Find where the given text appears and provide that cell's center as (X, Y) coordinate. 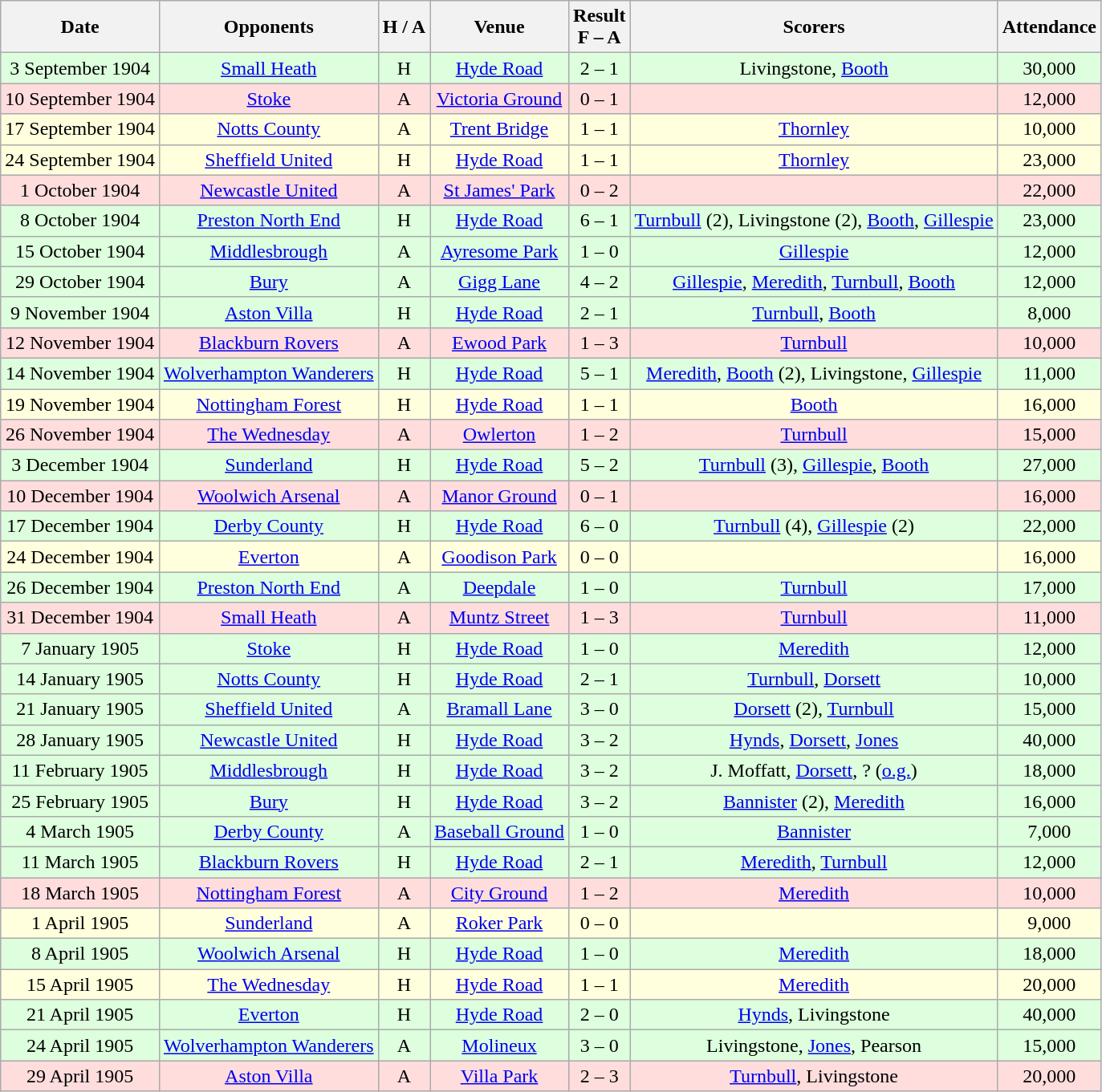
24 April 1905 (80, 1045)
Opponents (268, 27)
0 – 2 (600, 190)
Gillespie (814, 251)
9,000 (1049, 924)
1 April 1905 (80, 924)
St James' Park (499, 190)
2 – 3 (600, 1076)
Manor Ground (499, 496)
12 November 1904 (80, 343)
31 December 1904 (80, 618)
26 November 1904 (80, 435)
H / A (404, 27)
Deepdale (499, 587)
21 April 1905 (80, 1015)
Turnbull (2), Livingstone (2), Booth, Gillespie (814, 221)
ResultF – A (600, 27)
10 September 1904 (80, 99)
Muntz Street (499, 618)
Bannister (814, 831)
4 March 1905 (80, 831)
Livingstone, Booth (814, 68)
26 December 1904 (80, 587)
Roker Park (499, 924)
City Ground (499, 893)
Hynds, Dorsett, Jones (814, 740)
Turnbull (4), Gillespie (2) (814, 526)
Meredith, Booth (2), Livingstone, Gillespie (814, 373)
14 January 1905 (80, 679)
17 December 1904 (80, 526)
Turnbull, Booth (814, 312)
Meredith, Turnbull (814, 862)
25 February 1905 (80, 801)
7 January 1905 (80, 648)
J. Moffatt, Dorsett, ? (o.g.) (814, 770)
Scorers (814, 27)
29 October 1904 (80, 282)
27,000 (1049, 465)
8 April 1905 (80, 954)
Turnbull, Livingstone (814, 1076)
6 – 0 (600, 526)
6 – 1 (600, 221)
11 February 1905 (80, 770)
Baseball Ground (499, 831)
Booth (814, 404)
30,000 (1049, 68)
15 October 1904 (80, 251)
Turnbull (3), Gillespie, Booth (814, 465)
Owlerton (499, 435)
Villa Park (499, 1076)
29 April 1905 (80, 1076)
7,000 (1049, 831)
Bannister (2), Meredith (814, 801)
5 – 2 (600, 465)
Livingstone, Jones, Pearson (814, 1045)
Victoria Ground (499, 99)
Gillespie, Meredith, Turnbull, Booth (814, 282)
Gigg Lane (499, 282)
Ayresome Park (499, 251)
Turnbull, Dorsett (814, 679)
21 January 1905 (80, 709)
8,000 (1049, 312)
17,000 (1049, 587)
24 September 1904 (80, 160)
5 – 1 (600, 373)
17 September 1904 (80, 129)
18 March 1905 (80, 893)
Attendance (1049, 27)
8 October 1904 (80, 221)
4 – 2 (600, 282)
3 December 1904 (80, 465)
Hynds, Livingstone (814, 1015)
24 December 1904 (80, 557)
15 April 1905 (80, 984)
Date (80, 27)
11 March 1905 (80, 862)
Ewood Park (499, 343)
28 January 1905 (80, 740)
2 – 0 (600, 1015)
10 December 1904 (80, 496)
Bramall Lane (499, 709)
3 September 1904 (80, 68)
Molineux (499, 1045)
Goodison Park (499, 557)
9 November 1904 (80, 312)
1 October 1904 (80, 190)
Trent Bridge (499, 129)
Venue (499, 27)
19 November 1904 (80, 404)
14 November 1904 (80, 373)
Dorsett (2), Turnbull (814, 709)
